Pinpoint the cell where the given text exists, returning its [x, y] midpoint coordinate. 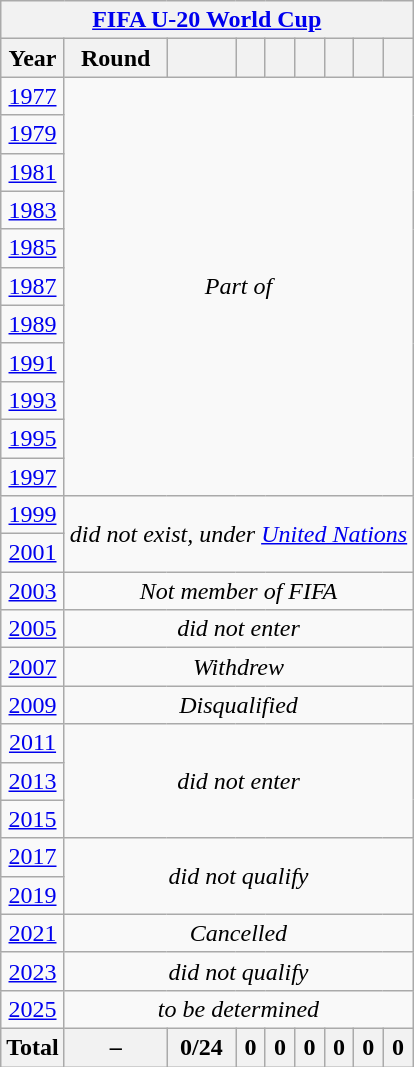
1981 [33, 172]
2009 [33, 705]
2023 [33, 971]
2001 [33, 553]
1995 [33, 438]
2007 [33, 667]
Not member of FIFA [238, 591]
Year [33, 58]
to be determined [238, 1009]
Round [116, 58]
– [116, 1047]
Cancelled [238, 933]
Part of [238, 286]
1997 [33, 477]
1989 [33, 324]
1979 [33, 134]
1985 [33, 248]
Disqualified [238, 705]
Withdrew [238, 667]
2025 [33, 1009]
1977 [33, 96]
2017 [33, 857]
1999 [33, 515]
2019 [33, 895]
1983 [33, 210]
1987 [33, 286]
FIFA U-20 World Cup [207, 20]
2021 [33, 933]
0/24 [202, 1047]
did not exist, under United Nations [238, 534]
2015 [33, 819]
1993 [33, 400]
1991 [33, 362]
2005 [33, 629]
Total [33, 1047]
2011 [33, 743]
2003 [33, 591]
2013 [33, 781]
